Capture the cell that displays the provided text and extract its [X, Y] central coordinate. 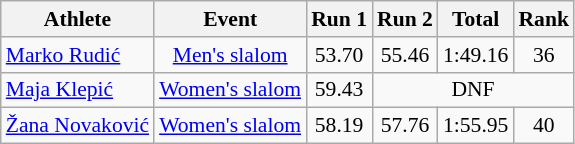
Run 2 [405, 19]
59.43 [339, 90]
40 [544, 126]
Event [230, 19]
1:55.95 [476, 126]
57.76 [405, 126]
Athlete [78, 19]
Maja Klepić [78, 90]
Marko Rudić [78, 55]
Rank [544, 19]
Žana Novaković [78, 126]
55.46 [405, 55]
1:49.16 [476, 55]
36 [544, 55]
DNF [473, 90]
Run 1 [339, 19]
53.70 [339, 55]
Total [476, 19]
58.19 [339, 126]
Men's slalom [230, 55]
